Find where the given text appears and provide that cell's center as [x, y] coordinate. 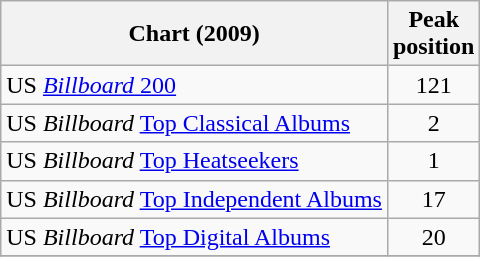
121 [433, 85]
US Billboard Top Independent Albums [194, 199]
20 [433, 237]
US Billboard Top Digital Albums [194, 237]
US Billboard Top Classical Albums [194, 123]
US Billboard 200 [194, 85]
17 [433, 199]
1 [433, 161]
Peakposition [433, 34]
Chart (2009) [194, 34]
US Billboard Top Heatseekers [194, 161]
2 [433, 123]
